Locate the cell with the specified text and output its [X, Y] center coordinate. 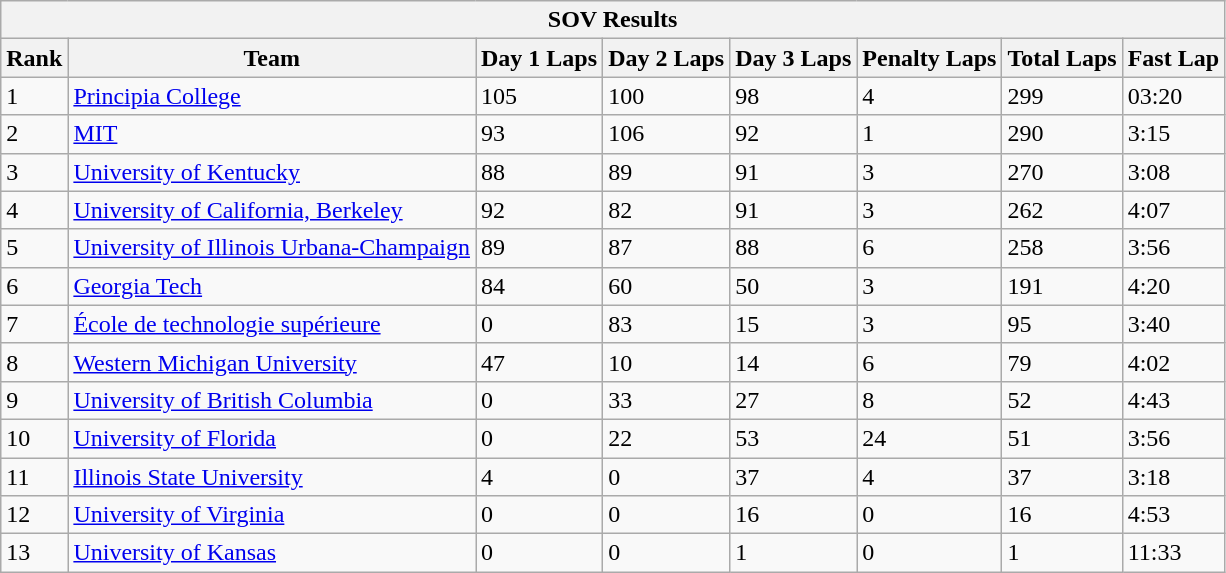
82 [666, 210]
03:20 [1173, 96]
79 [1062, 362]
3:18 [1173, 477]
258 [1062, 248]
270 [1062, 172]
3:08 [1173, 172]
105 [540, 96]
14 [794, 362]
University of Florida [272, 438]
24 [930, 438]
University of Kansas [272, 553]
University of British Columbia [272, 400]
95 [1062, 324]
11:33 [1173, 553]
290 [1062, 134]
4:02 [1173, 362]
12 [34, 515]
15 [794, 324]
50 [794, 286]
Day 2 Laps [666, 58]
22 [666, 438]
Western Michigan University [272, 362]
106 [666, 134]
2 [34, 134]
262 [1062, 210]
53 [794, 438]
87 [666, 248]
University of California, Berkeley [272, 210]
Day 3 Laps [794, 58]
60 [666, 286]
11 [34, 477]
École de technologie supérieure [272, 324]
83 [666, 324]
191 [1062, 286]
9 [34, 400]
Georgia Tech [272, 286]
4:53 [1173, 515]
7 [34, 324]
4:20 [1173, 286]
5 [34, 248]
4:07 [1173, 210]
Team [272, 58]
Penalty Laps [930, 58]
13 [34, 553]
Total Laps [1062, 58]
27 [794, 400]
3:40 [1173, 324]
84 [540, 286]
98 [794, 96]
4:43 [1173, 400]
Fast Lap [1173, 58]
52 [1062, 400]
Day 1 Laps [540, 58]
University of Illinois Urbana-Champaign [272, 248]
3:15 [1173, 134]
33 [666, 400]
University of Kentucky [272, 172]
299 [1062, 96]
SOV Results [613, 20]
Rank [34, 58]
Illinois State University [272, 477]
47 [540, 362]
100 [666, 96]
University of Virginia [272, 515]
93 [540, 134]
MIT [272, 134]
Principia College [272, 96]
51 [1062, 438]
